From the cell containing the given text, extract its center point as (X, Y) coordinate. 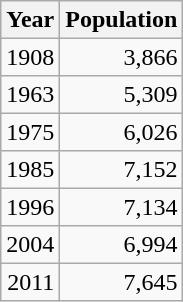
5,309 (122, 94)
1908 (30, 56)
1975 (30, 132)
1985 (30, 170)
7,134 (122, 206)
2011 (30, 282)
6,994 (122, 244)
1963 (30, 94)
2004 (30, 244)
7,645 (122, 282)
7,152 (122, 170)
Year (30, 20)
Population (122, 20)
6,026 (122, 132)
1996 (30, 206)
3,866 (122, 56)
